Capture the cell that displays the provided text and extract its [X, Y] central coordinate. 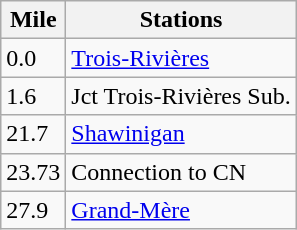
Connection to CN [181, 172]
1.6 [34, 96]
27.9 [34, 210]
Grand-Mère [181, 210]
Shawinigan [181, 134]
Mile [34, 20]
0.0 [34, 58]
21.7 [34, 134]
Trois-Rivières [181, 58]
23.73 [34, 172]
Stations [181, 20]
Jct Trois-Rivières Sub. [181, 96]
